Provide the [x, y] coordinate of the cell's center where the given text is located.  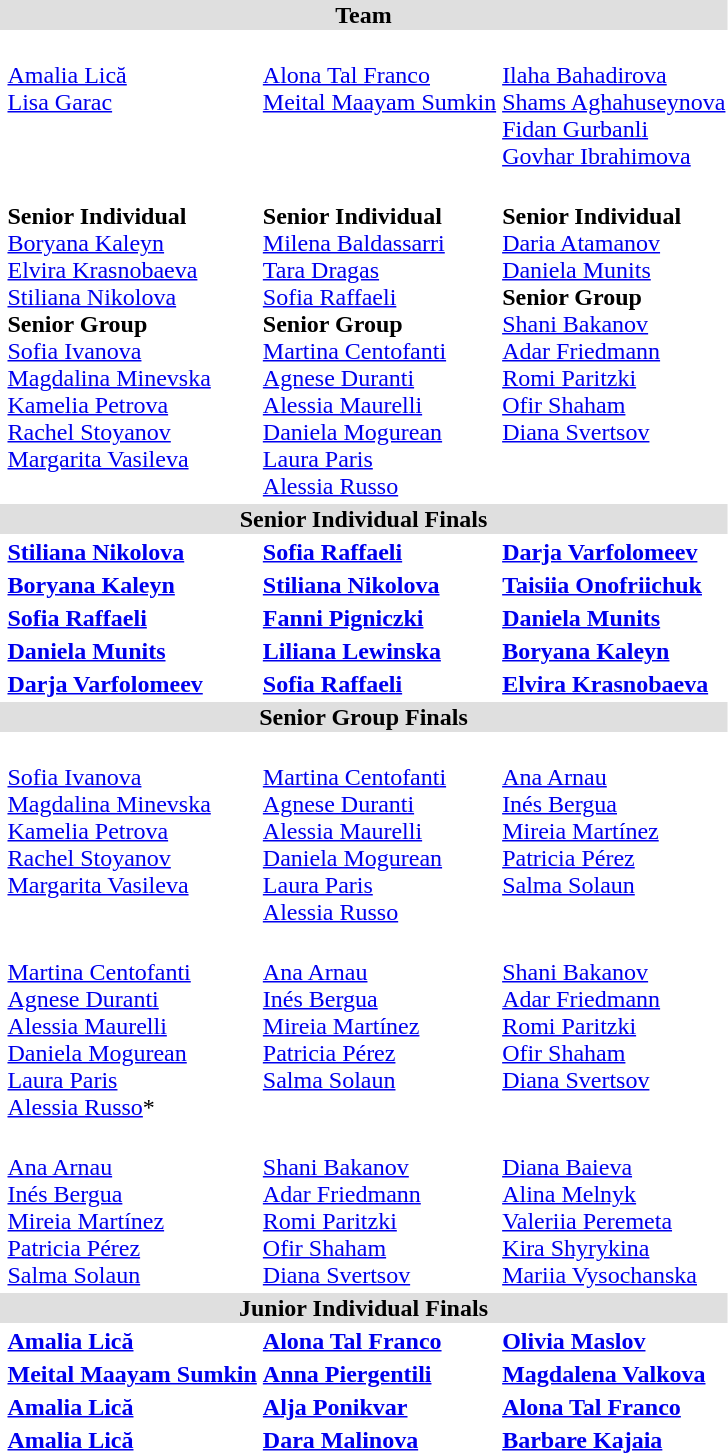
Junior Individual Finals [364, 1308]
Liliana Lewinska [379, 651]
Team [364, 15]
Meital Maayam Sumkin [132, 1374]
Olivia Maslov [614, 1341]
Alja Ponikvar [379, 1407]
Magdalena Valkova [614, 1374]
Amalia LicăLisa Garac [132, 102]
Ilaha BahadirovaShams Aghahuseynova Fidan Gurbanli Govhar Ibrahimova [614, 102]
Senior IndividualDaria AtamanovDaniela MunitsSenior GroupShani BakanovAdar FriedmannRomi ParitzkiOfir ShahamDiana Svertsov [614, 338]
Fanni Pigniczki [379, 618]
Senior Individual Finals [364, 519]
Senior Group Finals [364, 717]
Diana BaievaAlina MelnykValeriia PeremetaKira ShyrykinaMariia Vysochanska [614, 1208]
Martina CentofantiAgnese DurantiAlessia MaurelliDaniela MogureanLaura ParisAlessia Russo* [132, 1026]
Sofia IvanovaMagdalina MinevskaKamelia PetrovaRachel StoyanovMargarita Vasileva [132, 831]
Anna Piergentili [379, 1374]
Elvira Krasnobaeva [614, 684]
Taisiia Onofriichuk [614, 585]
Alona Tal FrancoMeital Maayam Sumkin [379, 102]
Martina CentofantiAgnese DurantiAlessia MaurelliDaniela MogureanLaura ParisAlessia Russo [379, 831]
